Locate the cell with the specified text and output its (x, y) center coordinate. 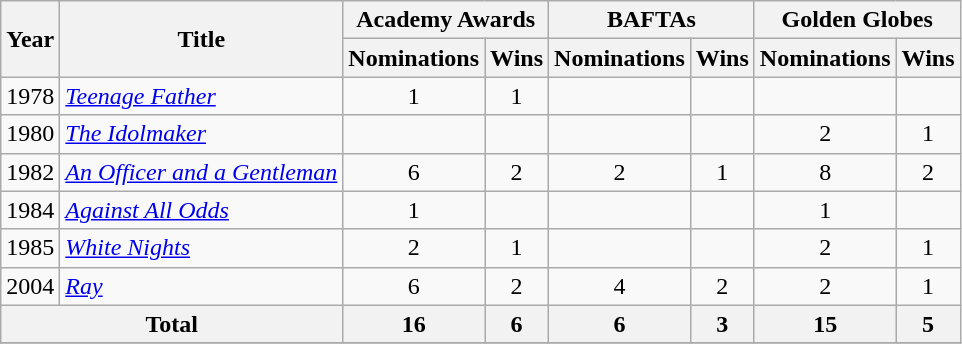
Total (172, 324)
The Idolmaker (202, 134)
Year (30, 39)
1982 (30, 172)
Against All Odds (202, 210)
Title (202, 39)
An Officer and a Gentleman (202, 172)
4 (620, 286)
5 (928, 324)
1984 (30, 210)
1978 (30, 96)
White Nights (202, 248)
Golden Globes (857, 20)
Academy Awards (446, 20)
1985 (30, 248)
15 (825, 324)
Teenage Father (202, 96)
2004 (30, 286)
BAFTAs (652, 20)
Ray (202, 286)
8 (825, 172)
3 (722, 324)
16 (414, 324)
1980 (30, 134)
